Return [x, y] of the center of cell containing provided text 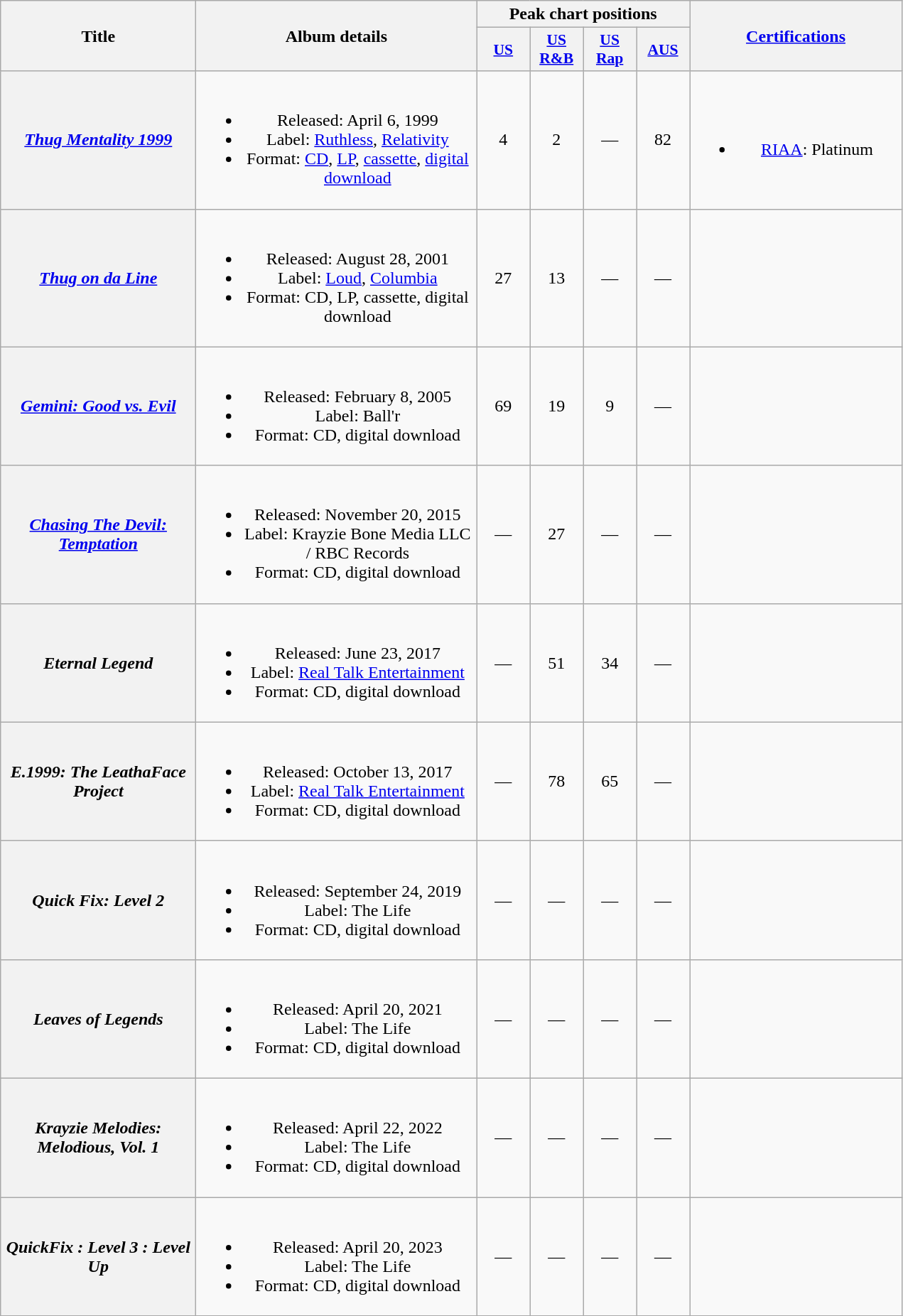
Released: October 13, 2017Label: Real Talk EntertainmentFormat: CD, digital download [337, 782]
65 [610, 782]
51 [557, 662]
US [503, 50]
USRap [610, 50]
QuickFix : Level 3 : Level Up [98, 1256]
Eternal Legend [98, 662]
Released: June 23, 2017Label: Real Talk EntertainmentFormat: CD, digital download [337, 662]
Chasing The Devil: Temptation [98, 534]
78 [557, 782]
82 [664, 140]
Leaves of Legends [98, 1019]
USR&B [557, 50]
Title [98, 36]
4 [503, 140]
Thug on da Line [98, 278]
AUS [664, 50]
9 [610, 406]
Released: September 24, 2019Label: The LifeFormat: CD, digital download [337, 900]
19 [557, 406]
Released: April 22, 2022Label: The LifeFormat: CD, digital download [337, 1137]
Released: April 20, 2021Label: The LifeFormat: CD, digital download [337, 1019]
Released: April 20, 2023Label: The LifeFormat: CD, digital download [337, 1256]
Krayzie Melodies: Melodious, Vol. 1 [98, 1137]
Thug Mentality 1999 [98, 140]
Released: February 8, 2005Label: Ball'rFormat: CD, digital download [337, 406]
E.1999: The LeathaFace Project [98, 782]
13 [557, 278]
Released: April 6, 1999Label: Ruthless, RelativityFormat: CD, LP, cassette, digital download [337, 140]
Quick Fix: Level 2 [98, 900]
Album details [337, 36]
RIAA: Platinum [796, 140]
Peak chart positions [583, 14]
Released: August 28, 2001Label: Loud, ColumbiaFormat: CD, LP, cassette, digital download [337, 278]
Gemini: Good vs. Evil [98, 406]
Certifications [796, 36]
2 [557, 140]
34 [610, 662]
Released: November 20, 2015Label: Krayzie Bone Media LLC / RBC RecordsFormat: CD, digital download [337, 534]
69 [503, 406]
